Scan for the cell matching the given text and deliver its [x, y] coordinate at center. 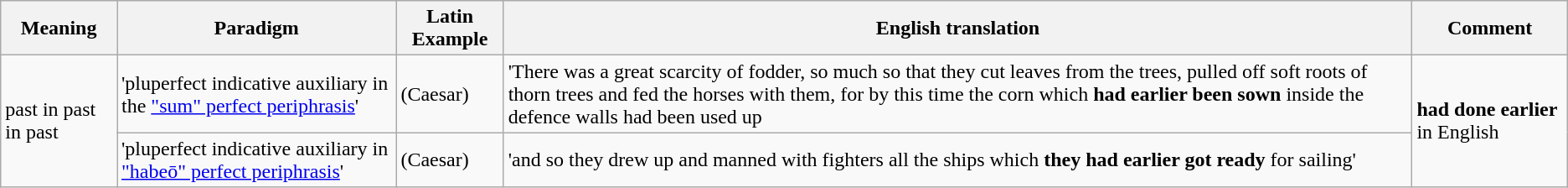
Paradigm [256, 29]
had done earlier in English [1489, 121]
'pluperfect indicative auxiliary in "habeō" perfect periphrasis' [256, 159]
Comment [1489, 29]
English translation [958, 29]
'pluperfect indicative auxiliary in the "sum" perfect periphrasis' [256, 94]
Meaning [59, 29]
'and so they drew up and manned with fighters all the ships which they had earlier got ready for sailing' [958, 159]
past in past in past [59, 121]
Latin Example [450, 29]
